Determine the (x, y) coordinate at the center of the cell enclosing the given text.  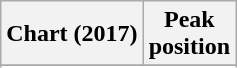
Peak position (189, 34)
Chart (2017) (72, 34)
